Identify which cell holds the provided text, then report its [x, y] central coordinate. 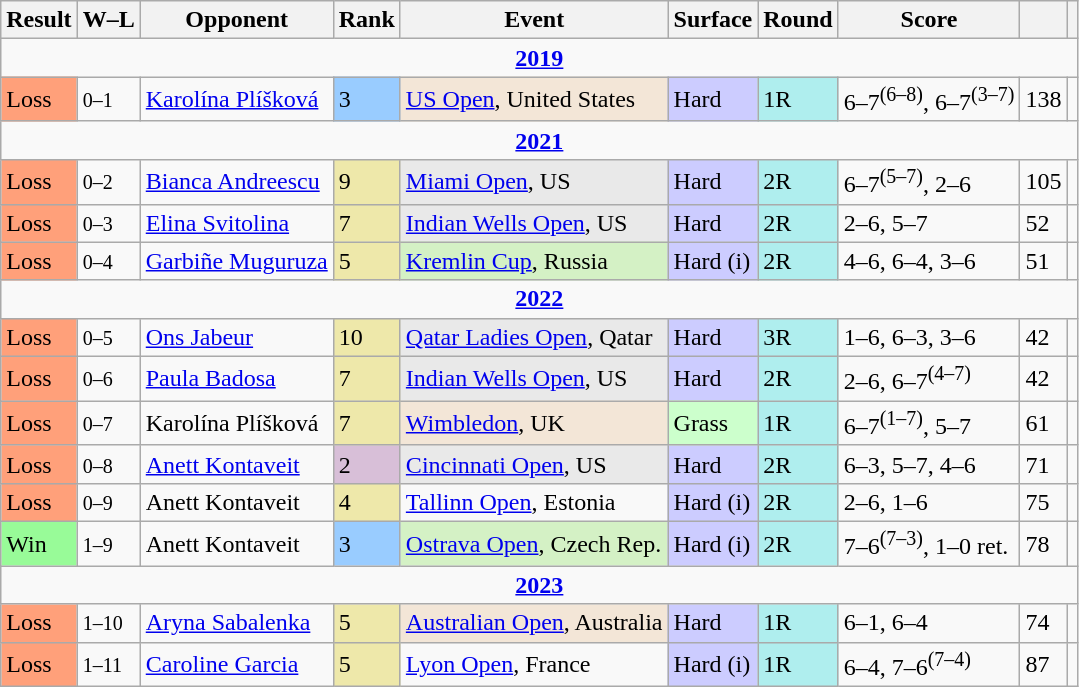
Aryna Sabalenka [236, 623]
Round [798, 20]
6–7(1–7), 5–7 [929, 424]
Surface [713, 20]
1–11 [108, 664]
Ons Jabeur [236, 337]
Opponent [236, 20]
2021 [540, 140]
Ostrava Open, Czech Rep. [534, 544]
Score [929, 20]
Grass [713, 424]
Event [534, 20]
Caroline Garcia [236, 664]
6–7(5–7), 2–6 [929, 182]
10 [366, 337]
6–7(6–8), 6–7(3–7) [929, 100]
2–6, 5–7 [929, 223]
4–6, 6–4, 3–6 [929, 261]
Cincinnati Open, US [534, 464]
1–10 [108, 623]
Garbiñe Muguruza [236, 261]
75 [1044, 502]
0–2 [108, 182]
0–5 [108, 337]
Win [39, 544]
0–6 [108, 378]
Wimbledon, UK [534, 424]
Kremlin Cup, Russia [534, 261]
7–6(7–3), 1–0 ret. [929, 544]
51 [1044, 261]
9 [366, 182]
6–4, 7–6(7–4) [929, 664]
1–6, 6–3, 3–6 [929, 337]
0–9 [108, 502]
Tallinn Open, Estonia [534, 502]
Australian Open, Australia [534, 623]
2022 [540, 299]
Result [39, 20]
3R [798, 337]
W–L [108, 20]
2–6, 6–7(4–7) [929, 378]
0–3 [108, 223]
52 [1044, 223]
87 [1044, 664]
61 [1044, 424]
0–7 [108, 424]
Bianca Andreescu [236, 182]
74 [1044, 623]
2023 [540, 585]
Elina Svitolina [236, 223]
4 [366, 502]
105 [1044, 182]
6–1, 6–4 [929, 623]
US Open, United States [534, 100]
71 [1044, 464]
Qatar Ladies Open, Qatar [534, 337]
1–9 [108, 544]
Paula Badosa [236, 378]
78 [1044, 544]
Miami Open, US [534, 182]
Rank [366, 20]
0–8 [108, 464]
Lyon Open, France [534, 664]
2019 [540, 58]
2 [366, 464]
0–1 [108, 100]
2–6, 1–6 [929, 502]
138 [1044, 100]
0–4 [108, 261]
6–3, 5–7, 4–6 [929, 464]
